Output the (x, y) coordinate of the center of the cell containing the given text.  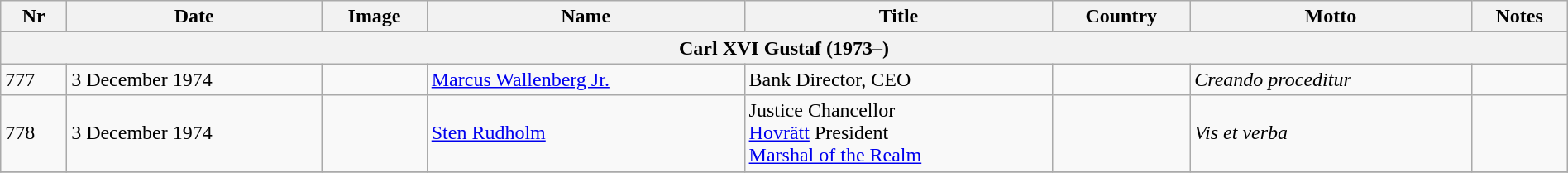
Notes (1519, 17)
777 (34, 79)
Creando proceditur (1331, 79)
778 (34, 133)
Bank Director, CEO (898, 79)
Title (898, 17)
Date (194, 17)
Marcus Wallenberg Jr. (586, 79)
Vis et verba (1331, 133)
Sten Rudholm (586, 133)
Country (1121, 17)
Motto (1331, 17)
Carl XVI Gustaf (1973–) (784, 48)
Justice Chancellor Hovrätt PresidentMarshal of the Realm (898, 133)
Nr (34, 17)
Image (374, 17)
Name (586, 17)
